Return the [x, y] coordinate for the center point of the cell that contains the specified text.  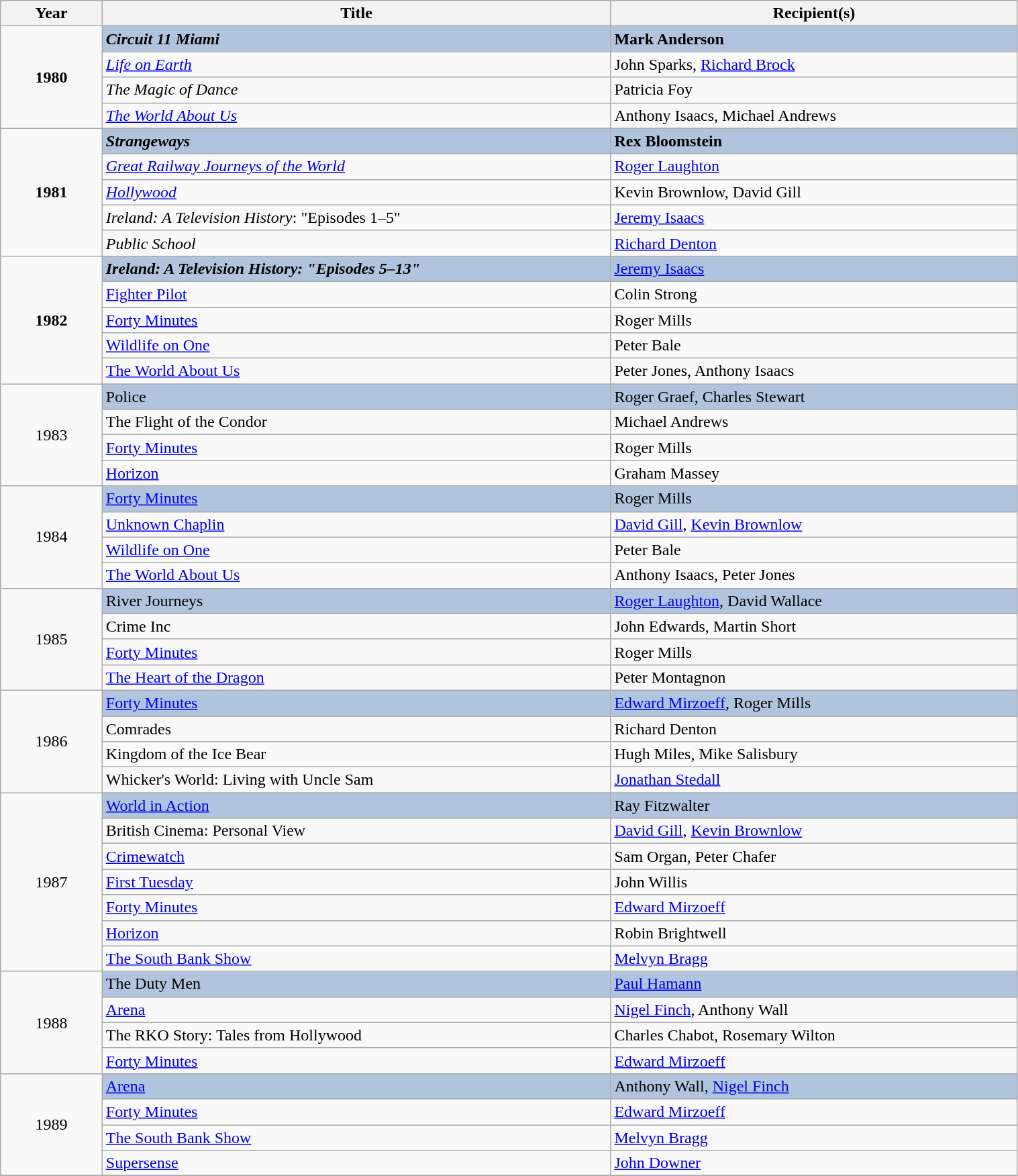
Hollywood [356, 192]
Public School [356, 243]
The Heart of the Dragon [356, 677]
Anthony Wall, Nigel Finch [814, 1086]
The Duty Men [356, 984]
Sam Organ, Peter Chafer [814, 856]
Recipient(s) [814, 13]
Peter Montagnon [814, 677]
The Flight of the Condor [356, 422]
Peter Jones, Anthony Isaacs [814, 371]
1986 [52, 741]
1982 [52, 320]
Rex Bloomstein [814, 141]
Michael Andrews [814, 422]
Comrades [356, 728]
River Journeys [356, 601]
1983 [52, 435]
John Edwards, Martin Short [814, 626]
Hugh Miles, Mike Salisbury [814, 754]
Unknown Chaplin [356, 524]
Ireland: A Television History: "Episodes 5–13" [356, 268]
Nigel Finch, Anthony Wall [814, 1010]
1985 [52, 639]
John Downer [814, 1163]
Crime Inc [356, 626]
Paul Hamann [814, 984]
Anthony Isaacs, Michael Andrews [814, 115]
Kingdom of the Ice Bear [356, 754]
Year [52, 13]
1987 [52, 882]
World in Action [356, 805]
Jonathan Stedall [814, 780]
John Willis [814, 882]
Kevin Brownlow, David Gill [814, 192]
1980 [52, 77]
Fighter Pilot [356, 294]
Graham Massey [814, 473]
Roger Laughton [814, 166]
Strangeways [356, 141]
Circuit 11 Miami [356, 39]
1988 [52, 1022]
First Tuesday [356, 882]
Great Railway Journeys of the World [356, 166]
Whicker's World: Living with Uncle Sam [356, 780]
1981 [52, 192]
British Cinema: Personal View [356, 831]
1989 [52, 1124]
John Sparks, Richard Brock [814, 64]
Charles Chabot, Rosemary Wilton [814, 1035]
Ray Fitzwalter [814, 805]
Patricia Foy [814, 90]
Life on Earth [356, 64]
The Magic of Dance [356, 90]
Supersense [356, 1163]
Police [356, 397]
Colin Strong [814, 294]
Edward Mirzoeff, Roger Mills [814, 703]
Anthony Isaacs, Peter Jones [814, 575]
1984 [52, 537]
Ireland: A Television History: "Episodes 1–5" [356, 217]
Mark Anderson [814, 39]
Title [356, 13]
Robin Brightwell [814, 933]
Crimewatch [356, 856]
The RKO Story: Tales from Hollywood [356, 1035]
Roger Graef, Charles Stewart [814, 397]
Roger Laughton, David Wallace [814, 601]
